Extract the (x, y) coordinate from the center of the cell holding the provided text.  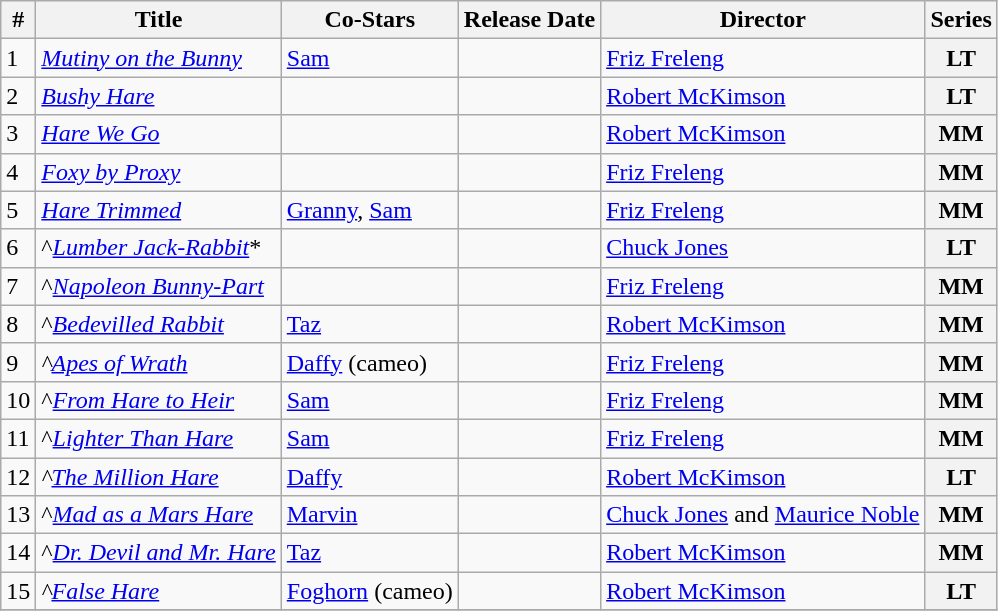
Title (158, 20)
Foghorn (cameo) (370, 591)
1 (18, 58)
Chuck Jones (763, 248)
Daffy (370, 477)
^Bedevilled Rabbit (158, 324)
^Mad as a Mars Hare (158, 515)
Chuck Jones and Maurice Noble (763, 515)
Release Date (529, 20)
12 (18, 477)
^Lumber Jack-Rabbit* (158, 248)
6 (18, 248)
Hare We Go (158, 134)
7 (18, 286)
^Apes of Wrath (158, 362)
Granny, Sam (370, 210)
9 (18, 362)
Co-Stars (370, 20)
11 (18, 438)
2 (18, 96)
5 (18, 210)
Director (763, 20)
Hare Trimmed (158, 210)
^Napoleon Bunny-Part (158, 286)
3 (18, 134)
Mutiny on the Bunny (158, 58)
^False Hare (158, 591)
Series (961, 20)
4 (18, 172)
^Dr. Devil and Mr. Hare (158, 553)
^From Hare to Heir (158, 400)
Bushy Hare (158, 96)
8 (18, 324)
Foxy by Proxy (158, 172)
13 (18, 515)
# (18, 20)
14 (18, 553)
10 (18, 400)
Daffy (cameo) (370, 362)
^The Million Hare (158, 477)
15 (18, 591)
^Lighter Than Hare (158, 438)
Marvin (370, 515)
